Return the (x, y) coordinate for the center point of the cell that contains the specified text.  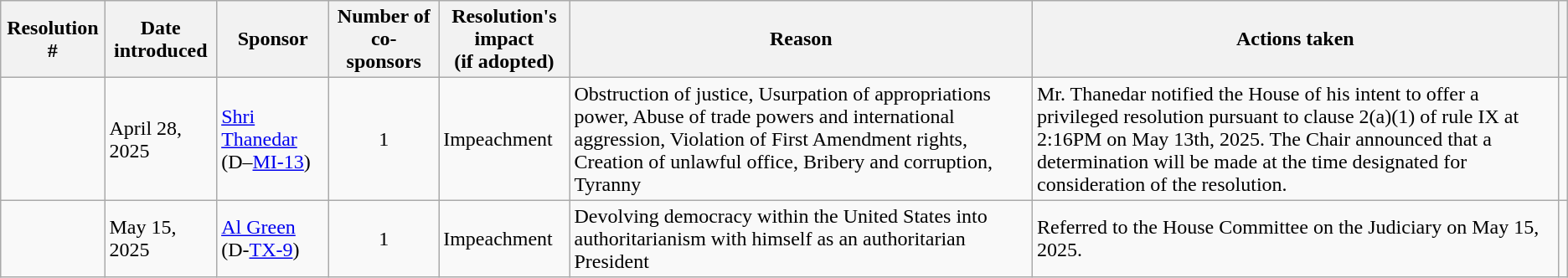
Sponsor (273, 39)
Number of co-sponsors (384, 39)
Reason (801, 39)
Devolving democracy within the United States into authoritarianism with himself as an authoritarian President (801, 239)
Shri Thanedar (D–MI-13) (273, 139)
Al Green (D-TX-9) (273, 239)
Resolution's impact(if adopted) (504, 39)
Date introduced (161, 39)
May 15, 2025 (161, 239)
April 28, 2025 (161, 139)
Resolution # (53, 39)
Actions taken (1295, 39)
Referred to the House Committee on the Judiciary on May 15, 2025. (1295, 239)
